From the cell containing the given text, extract its center point as (x, y) coordinate. 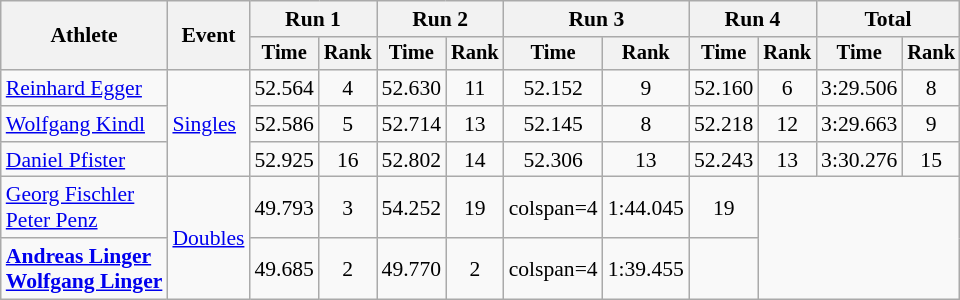
14 (475, 160)
52.802 (412, 160)
Doubles (208, 238)
3:30.276 (859, 160)
11 (475, 88)
Daniel Pfister (84, 160)
52.630 (412, 88)
52.714 (412, 124)
1:39.455 (646, 268)
5 (348, 124)
52.925 (284, 160)
Total (888, 19)
52.586 (284, 124)
54.252 (412, 208)
6 (787, 88)
Andreas LingerWolfgang Linger (84, 268)
52.145 (554, 124)
3:29.506 (859, 88)
3:29.663 (859, 124)
15 (931, 160)
49.793 (284, 208)
52.243 (724, 160)
52.564 (284, 88)
52.160 (724, 88)
Run 2 (440, 19)
49.770 (412, 268)
Event (208, 36)
Wolfgang Kindl (84, 124)
Run 1 (312, 19)
52.306 (554, 160)
Georg FischlerPeter Penz (84, 208)
1:44.045 (646, 208)
Athlete (84, 36)
3 (348, 208)
12 (787, 124)
52.152 (554, 88)
4 (348, 88)
16 (348, 160)
Run 3 (596, 19)
Reinhard Egger (84, 88)
49.685 (284, 268)
52.218 (724, 124)
Singles (208, 124)
Run 4 (752, 19)
